Identify which cell holds the provided text, then report its (x, y) central coordinate. 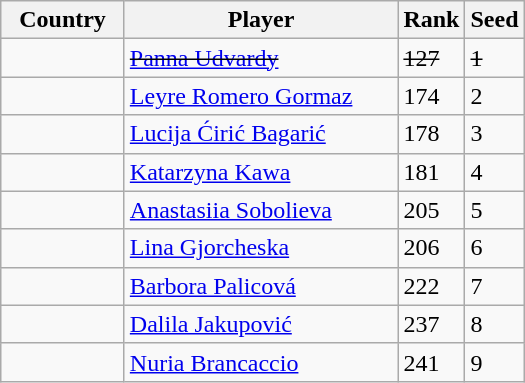
241 (432, 362)
181 (432, 172)
9 (494, 362)
237 (432, 324)
222 (432, 286)
178 (432, 134)
2 (494, 96)
8 (494, 324)
6 (494, 248)
5 (494, 210)
Dalila Jakupović (261, 324)
Seed (494, 20)
Barbora Palicová (261, 286)
206 (432, 248)
3 (494, 134)
Lina Gjorcheska (261, 248)
205 (432, 210)
Leyre Romero Gormaz (261, 96)
Anastasiia Sobolieva (261, 210)
Nuria Brancaccio (261, 362)
Player (261, 20)
Rank (432, 20)
Country (63, 20)
Panna Udvardy (261, 58)
1 (494, 58)
4 (494, 172)
Lucija Ćirić Bagarić (261, 134)
127 (432, 58)
Katarzyna Kawa (261, 172)
174 (432, 96)
7 (494, 286)
